Capture the cell that displays the provided text and extract its [X, Y] central coordinate. 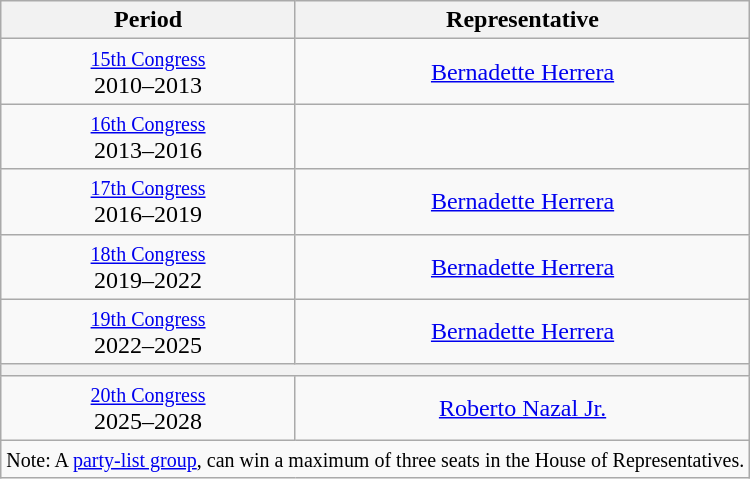
16th Congress2013–2016 [148, 136]
Period [148, 20]
17th Congress2016–2019 [148, 202]
18th Congress2019–2022 [148, 266]
Representative [522, 20]
15th Congress2010–2013 [148, 72]
Note: A party-list group, can win a maximum of three seats in the House of Representatives. [376, 459]
20th Congress2025–2028 [148, 408]
Roberto Nazal Jr. [522, 408]
19th Congress2022–2025 [148, 332]
